Provide the [X, Y] coordinate of the cell's center where the given text is located.  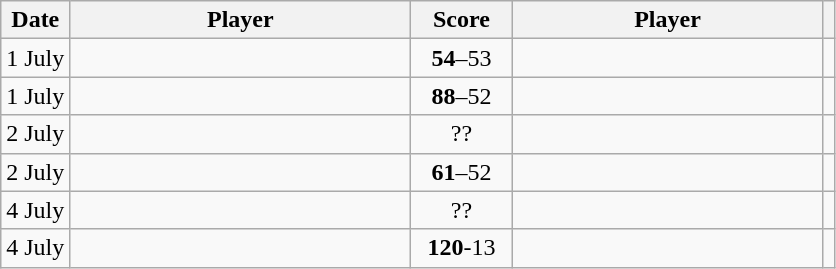
120-13 [462, 248]
61–52 [462, 172]
54–53 [462, 58]
Date [36, 20]
88–52 [462, 96]
Score [462, 20]
